Return the (X, Y) coordinate for the center point of the cell that contains the specified text.  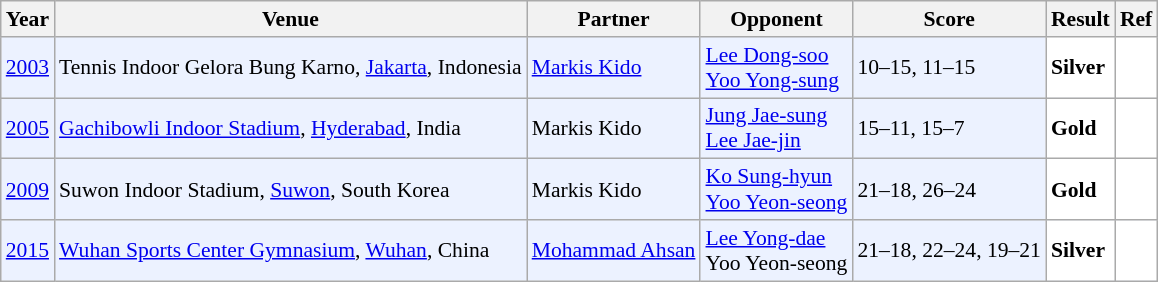
2009 (28, 190)
Lee Dong-soo Yoo Yong-sung (776, 68)
Ko Sung-hyun Yoo Yeon-seong (776, 190)
Partner (614, 19)
21–18, 22–24, 19–21 (949, 250)
Lee Yong-dae Yoo Yeon-seong (776, 250)
Jung Jae-sung Lee Jae-jin (776, 128)
10–15, 11–15 (949, 68)
2015 (28, 250)
21–18, 26–24 (949, 190)
Wuhan Sports Center Gymnasium, Wuhan, China (290, 250)
Tennis Indoor Gelora Bung Karno, Jakarta, Indonesia (290, 68)
Suwon Indoor Stadium, Suwon, South Korea (290, 190)
Score (949, 19)
Venue (290, 19)
Ref (1136, 19)
15–11, 15–7 (949, 128)
Year (28, 19)
Gachibowli Indoor Stadium, Hyderabad, India (290, 128)
Result (1080, 19)
2005 (28, 128)
2003 (28, 68)
Opponent (776, 19)
Mohammad Ahsan (614, 250)
